Extract the (x, y) coordinate from the center of the cell holding the provided text.  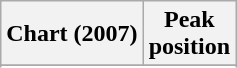
Chart (2007) (72, 34)
Peak position (189, 34)
